Capture the cell that displays the provided text and extract its (X, Y) central coordinate. 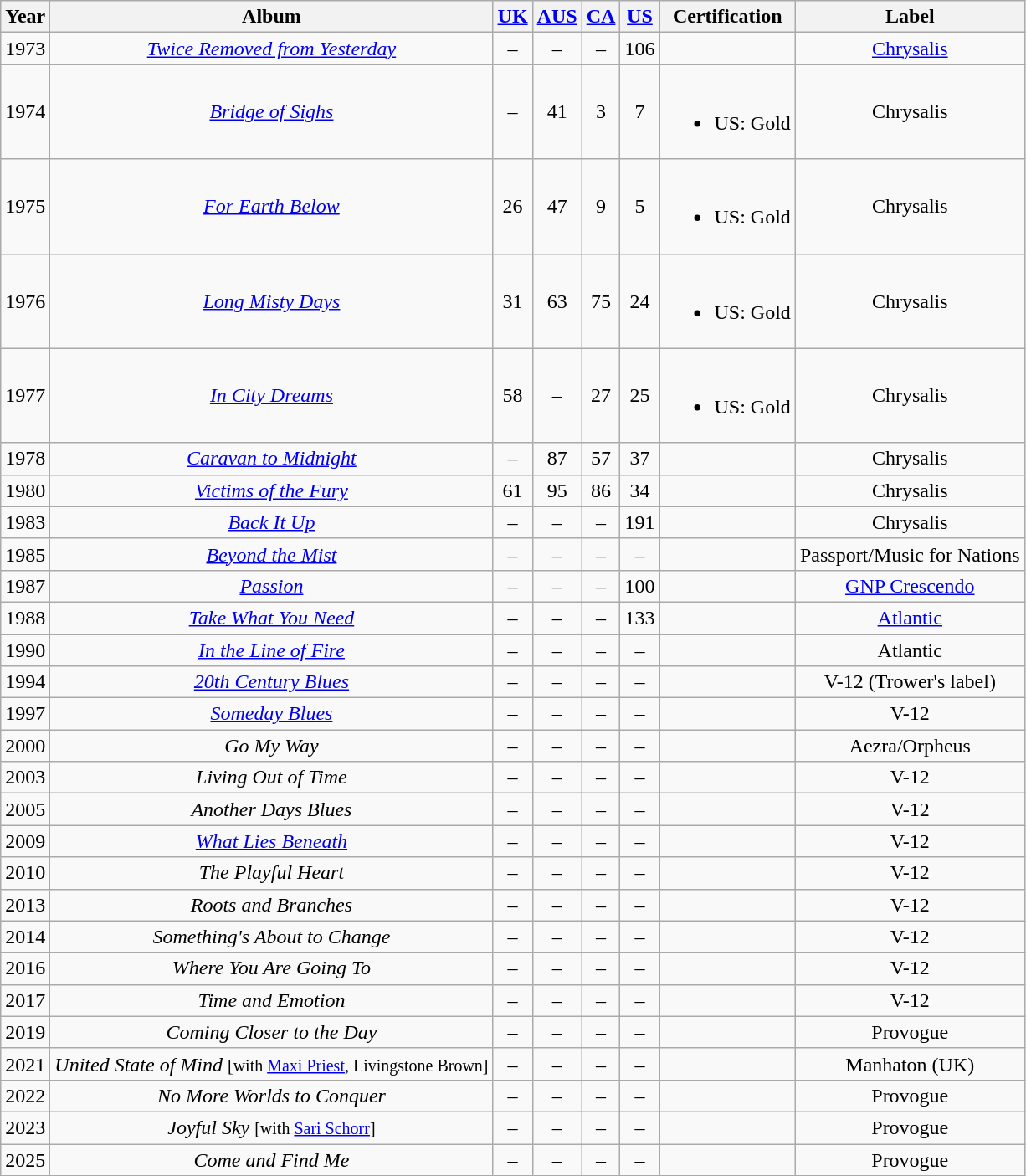
1974 (25, 112)
58 (512, 395)
Beyond the Mist (271, 554)
2022 (25, 1096)
1976 (25, 301)
Passion (271, 586)
1990 (25, 650)
7 (639, 112)
9 (601, 206)
2019 (25, 1032)
V-12 (Trower's label) (910, 682)
41 (557, 112)
Something's About to Change (271, 937)
31 (512, 301)
75 (601, 301)
The Playful Heart (271, 873)
GNP Crescendo (910, 586)
20th Century Blues (271, 682)
26 (512, 206)
Aezra/Orpheus (910, 746)
Joyful Sky [with Sari Schorr] (271, 1127)
37 (639, 459)
In the Line of Fire (271, 650)
Manhaton (UK) (910, 1064)
1978 (25, 459)
UK (512, 17)
1994 (25, 682)
133 (639, 618)
63 (557, 301)
Label (910, 17)
Another Days Blues (271, 809)
1985 (25, 554)
57 (601, 459)
1973 (25, 49)
Certification (727, 17)
106 (639, 49)
Coming Closer to the Day (271, 1032)
61 (512, 490)
2003 (25, 778)
Take What You Need (271, 618)
1988 (25, 618)
2021 (25, 1064)
87 (557, 459)
86 (601, 490)
2016 (25, 968)
Time and Emotion (271, 1000)
191 (639, 522)
What Lies Beneath (271, 841)
2017 (25, 1000)
25 (639, 395)
95 (557, 490)
AUS (557, 17)
1980 (25, 490)
Roots and Branches (271, 905)
US (639, 17)
2009 (25, 841)
1983 (25, 522)
Where You Are Going To (271, 968)
2014 (25, 937)
Victims of the Fury (271, 490)
2013 (25, 905)
Album (271, 17)
Twice Removed from Yesterday (271, 49)
Passport/Music for Nations (910, 554)
24 (639, 301)
47 (557, 206)
United State of Mind [with Maxi Priest, Livingstone Brown] (271, 1064)
34 (639, 490)
2023 (25, 1127)
For Earth Below (271, 206)
27 (601, 395)
2010 (25, 873)
Back It Up (271, 522)
In City Dreams (271, 395)
2000 (25, 746)
3 (601, 112)
2025 (25, 1159)
Go My Way (271, 746)
Long Misty Days (271, 301)
5 (639, 206)
1975 (25, 206)
1987 (25, 586)
Bridge of Sighs (271, 112)
Living Out of Time (271, 778)
Come and Find Me (271, 1159)
2005 (25, 809)
Caravan to Midnight (271, 459)
CA (601, 17)
1997 (25, 714)
Year (25, 17)
1977 (25, 395)
100 (639, 586)
No More Worlds to Conquer (271, 1096)
Someday Blues (271, 714)
